Pinpoint the cell where the given text exists, returning its [X, Y] midpoint coordinate. 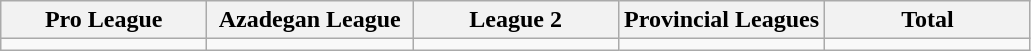
Total [928, 20]
Pro League [104, 20]
Azadegan League [310, 20]
League 2 [516, 20]
Provincial Leagues [722, 20]
